Capture the cell that displays the provided text and extract its (x, y) central coordinate. 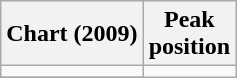
Chart (2009) (72, 34)
Peakposition (189, 34)
